Pinpoint the cell where the given text exists, returning its [x, y] midpoint coordinate. 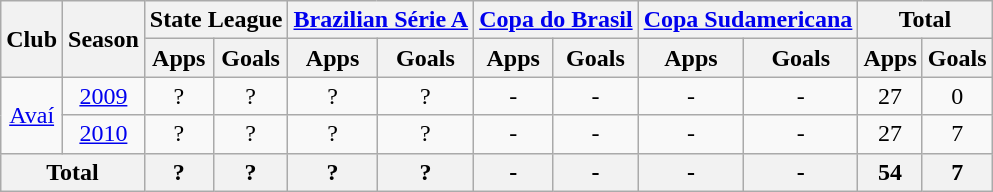
2009 [104, 96]
Copa do Brasil [556, 20]
2010 [104, 134]
Season [104, 39]
Brazilian Série A [381, 20]
Club [32, 39]
State League [216, 20]
54 [890, 172]
Copa Sudamericana [748, 20]
0 [957, 96]
Avaí [32, 115]
